Capture the cell that displays the provided text and extract its (x, y) central coordinate. 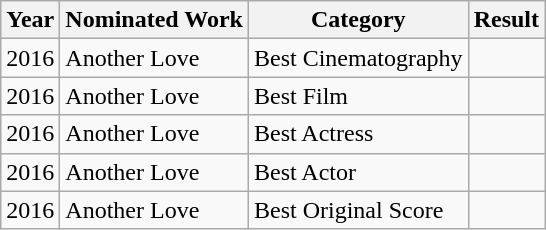
Best Actress (358, 134)
Category (358, 20)
Best Film (358, 96)
Nominated Work (154, 20)
Result (506, 20)
Year (30, 20)
Best Actor (358, 172)
Best Cinematography (358, 58)
Best Original Score (358, 210)
